Search for the cell housing the specified text and yield its (x, y) center coordinate. 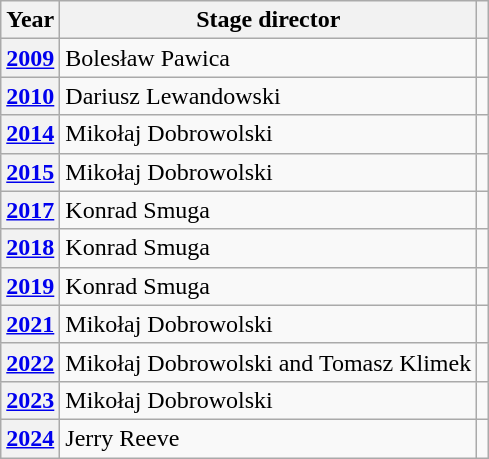
Mikołaj Dobrowolski and Tomasz Klimek (268, 362)
Bolesław Pawica (268, 58)
2017 (30, 210)
2015 (30, 172)
2014 (30, 134)
2018 (30, 248)
2022 (30, 362)
2009 (30, 58)
Jerry Reeve (268, 438)
2024 (30, 438)
2019 (30, 286)
Stage director (268, 20)
2021 (30, 324)
Dariusz Lewandowski (268, 96)
2010 (30, 96)
Year (30, 20)
2023 (30, 400)
